For the text-containing cell, return its midpoint in (x, y) coordinate format. 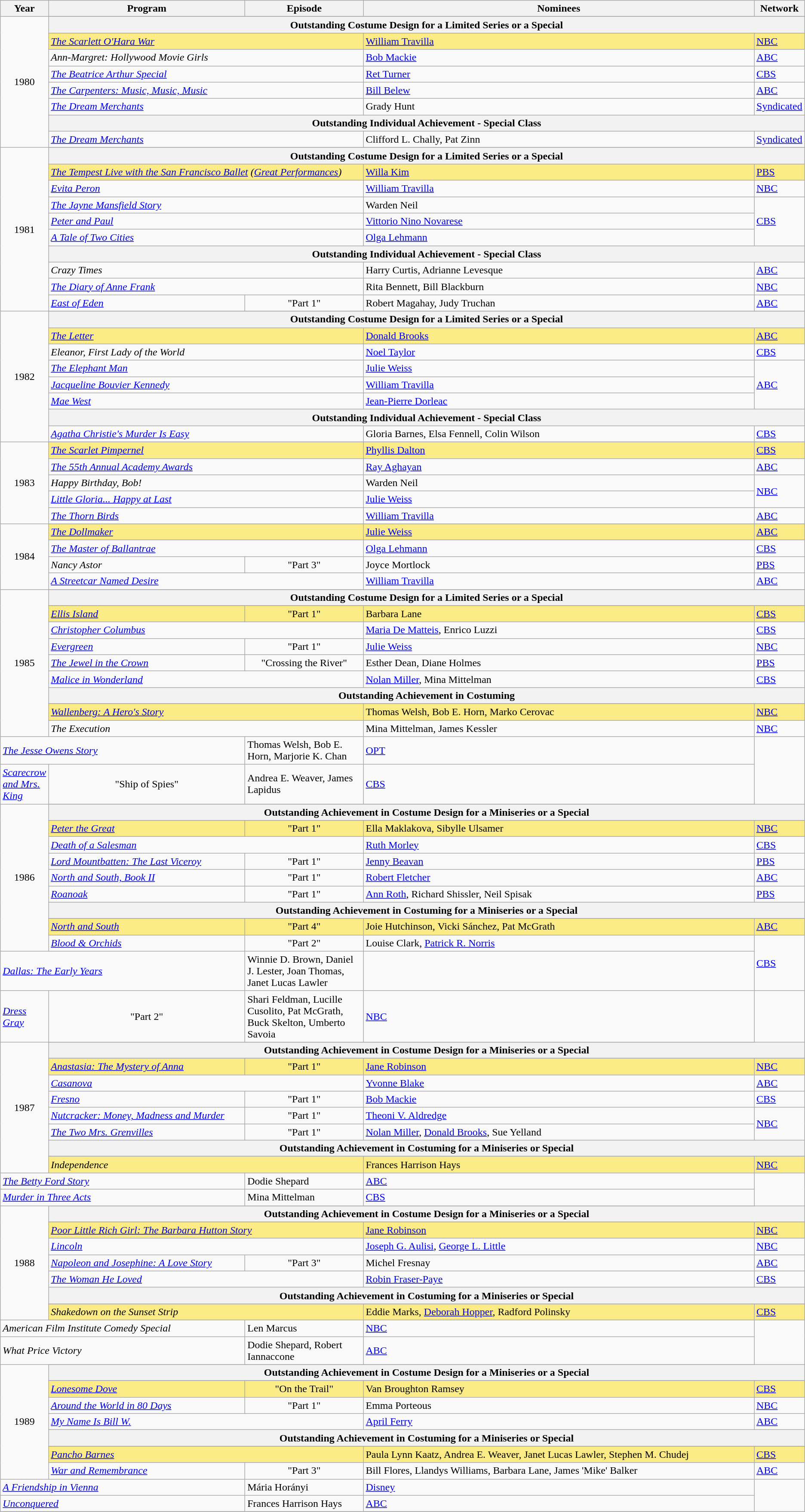
Nominees (559, 9)
Napoleon and Josephine: A Love Story (147, 1263)
A Friendship in Vienna (123, 1487)
Eleanor, First Lady of the World (206, 352)
Ann Roth, Richard Shissler, Neil Spisak (559, 894)
Andrea E. Weaver, James Lapidus (304, 784)
Anastasia: The Mystery of Anna (147, 1066)
1986 (25, 878)
Murder in Three Acts (123, 1197)
North and South, Book II (147, 878)
The Betty Ford Story (123, 1181)
Unconquered (123, 1503)
The Two Mrs. Grenvilles (147, 1132)
Evita Peron (206, 188)
Shari Feldman, Lucille Cusolito, Pat McGrath, Buck Skelton, Umberto Savoia (304, 1016)
War and Remembrance (147, 1471)
1982 (25, 376)
Robert Fletcher (559, 878)
Poor Little Rich Girl: The Barbara Hutton Story (206, 1230)
The Dollmaker (206, 532)
Grady Hunt (559, 107)
Thomas Welsh, Bob E. Horn, Marko Cerovac (559, 712)
Mária Horányi (304, 1487)
1985 (25, 663)
Clifford L. Chally, Pat Zinn (559, 139)
The Diary of Anne Frank (206, 287)
Casanova (206, 1083)
Esther Dean, Diane Holmes (559, 663)
Louise Clark, Patrick R. Norris (559, 943)
Willa Kim (559, 172)
Disney (559, 1487)
The Carpenters: Music, Music, Music (206, 90)
Mina Mittelman (304, 1197)
Roanoak (147, 894)
Program (147, 9)
Winnie D. Brown, Daniel J. Lester, Joan Thomas, Janet Lucas Lawler (304, 971)
"Ship of Spies" (147, 784)
Dress Gray (25, 1016)
Shakedown on the Sunset Strip (206, 1312)
Crazy Times (206, 270)
Dodie Shepard, Robert Iannaccone (304, 1350)
Michel Fresnay (559, 1263)
The Jewel in the Crown (147, 663)
Network (780, 9)
Death of a Salesman (206, 845)
Mina Mittelman, James Kessler (559, 728)
Dallas: The Early Years (123, 971)
Lincoln (206, 1246)
Nolan Miller, Mina Mittelman (559, 679)
The Letter (206, 336)
Jacqueline Bouvier Kennedy (206, 385)
Maria De Matteis, Enrico Luzzi (559, 630)
The Thorn Birds (206, 516)
Lonesome Dove (147, 1389)
A Tale of Two Cities (206, 238)
Eddie Marks, Deborah Hopper, Radford Polinsky (559, 1312)
Year (25, 9)
The Jesse Owens Story (123, 750)
The Beatrice Arthur Special (206, 74)
Little Gloria... Happy at Last (206, 499)
Ellis Island (147, 614)
1983 (25, 483)
The Elephant Man (206, 368)
Agatha Christie's Murder Is Easy (206, 434)
Ruth Morley (559, 845)
What Price Victory (123, 1350)
Outstanding Achievement in Costuming (427, 695)
Bill Belew (559, 90)
The Woman He Loved (206, 1279)
My Name Is Bill W. (206, 1422)
1984 (25, 557)
North and South (147, 927)
Joyce Mortlock (559, 565)
Gloria Barnes, Elsa Fennell, Colin Wilson (559, 434)
Jenny Beavan (559, 861)
Yvonne Blake (559, 1083)
Joseph G. Aulisi, George L. Little (559, 1246)
Len Marcus (304, 1328)
Ray Aghayan (559, 466)
Happy Birthday, Bob! (206, 483)
The 55th Annual Academy Awards (206, 466)
Vittorio Nino Novarese (559, 221)
Mae West (206, 401)
1987 (25, 1107)
Donald Brooks (559, 336)
Peter and Paul (206, 221)
Peter the Great (147, 829)
Dodie Shepard (304, 1181)
The Master of Ballantrae (206, 548)
Phyllis Dalton (559, 450)
Nancy Astor (147, 565)
Ret Turner (559, 74)
The Jayne Mansfield Story (206, 205)
Wallenberg: A Hero's Story (206, 712)
Ann-Margret: Hollywood Movie Girls (206, 58)
Outstanding Achievement in Costuming for a Miniseries or a Special (427, 910)
Lord Mountbatten: The Last Viceroy (147, 861)
Van Broughton Ramsey (559, 1389)
Ella Maklakova, Sibylle Ulsamer (559, 829)
Thomas Welsh, Bob E. Horn, Marjorie K. Chan (304, 750)
Nolan Miller, Donald Brooks, Sue Yelland (559, 1132)
Blood & Orchids (147, 943)
American Film Institute Comedy Special (123, 1328)
The Tempest Live with the San Francisco Ballet (Great Performances) (206, 172)
Bill Flores, Llandys Williams, Barbara Lane, James 'Mike' Balker (559, 1471)
The Scarlet Pimpernel (206, 450)
The Execution (206, 728)
Nutcracker: Money, Madness and Murder (147, 1116)
"Crossing the River" (304, 663)
The Scarlett O'Hara War (206, 41)
Pancho Barnes (206, 1454)
Rita Bennett, Bill Blackburn (559, 287)
"Part 4" (304, 927)
Fresno (147, 1099)
OPT (559, 750)
1988 (25, 1263)
Robin Fraser-Paye (559, 1279)
1980 (25, 82)
"On the Trail" (304, 1389)
April Ferry (559, 1422)
Emma Porteous (559, 1405)
1981 (25, 230)
Independence (206, 1165)
Around the World in 80 Days (147, 1405)
Theoni V. Aldredge (559, 1116)
Scarecrow and Mrs. King (25, 784)
East of Eden (147, 303)
Jean-Pierre Dorleac (559, 401)
Joie Hutchinson, Vicki Sánchez, Pat McGrath (559, 927)
Barbara Lane (559, 614)
Evergreen (147, 646)
Episode (304, 9)
Robert Magahay, Judy Truchan (559, 303)
1989 (25, 1422)
Christopher Columbus (206, 630)
Paula Lynn Kaatz, Andrea E. Weaver, Janet Lucas Lawler, Stephen M. Chudej (559, 1454)
Harry Curtis, Adrianne Levesque (559, 270)
A Streetcar Named Desire (206, 581)
Noel Taylor (559, 352)
Malice in Wonderland (206, 679)
